Detect which cell encompasses the target text, then output its [X, Y] center coordinate. 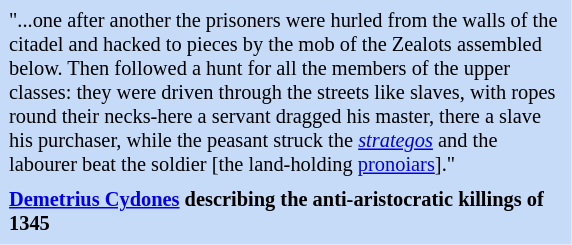
Demetrius Cydones describing the anti-aristocratic killings of 1345 [286, 212]
